Find where the given text appears and provide that cell's center as (X, Y) coordinate. 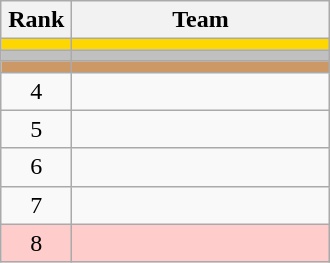
8 (36, 243)
5 (36, 129)
Rank (36, 20)
4 (36, 91)
Team (200, 20)
6 (36, 167)
7 (36, 205)
